Find where the given text appears and provide that cell's center as (X, Y) coordinate. 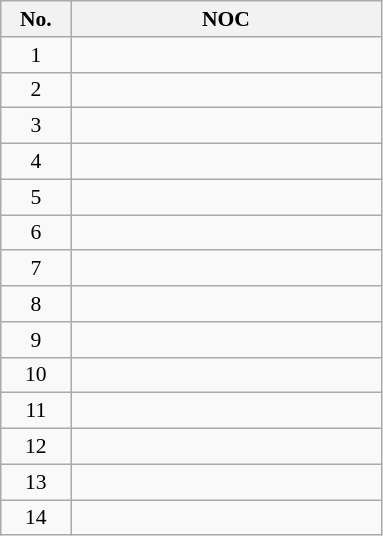
8 (36, 304)
7 (36, 269)
No. (36, 19)
13 (36, 482)
12 (36, 447)
4 (36, 162)
10 (36, 375)
5 (36, 197)
1 (36, 55)
2 (36, 90)
NOC (226, 19)
3 (36, 126)
6 (36, 233)
11 (36, 411)
14 (36, 518)
9 (36, 340)
